Capture the cell that displays the provided text and extract its (x, y) central coordinate. 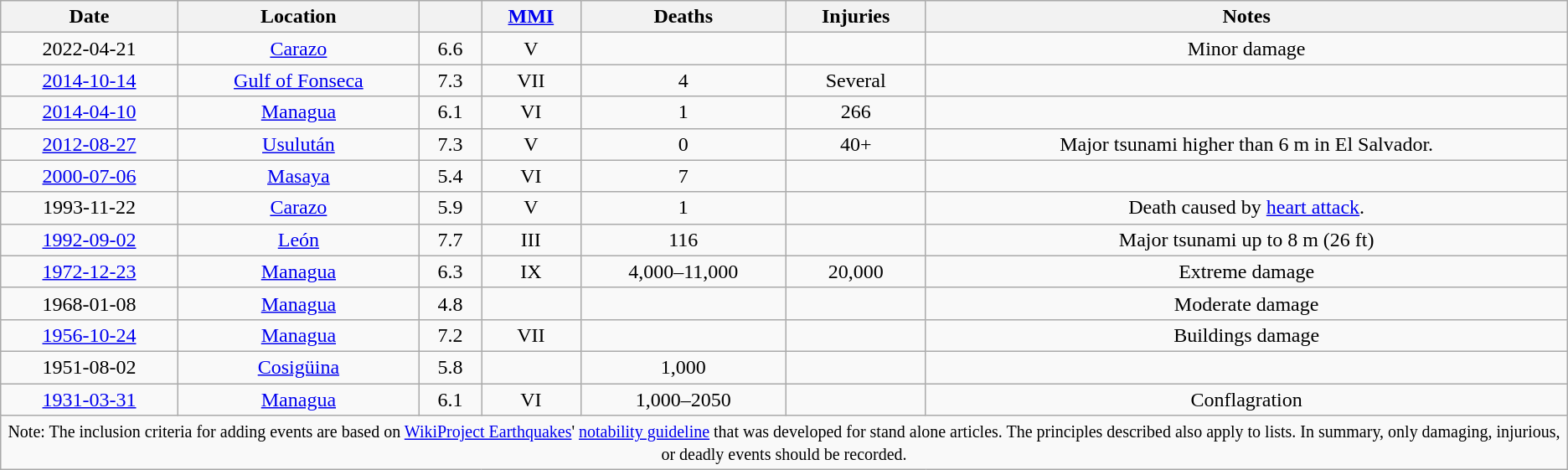
Cosigüina (298, 367)
1956-10-24 (90, 335)
Location (298, 17)
Several (856, 80)
Usulután (298, 144)
2014-10-14 (90, 80)
III (531, 240)
MMI (531, 17)
1972-12-23 (90, 271)
Masaya (298, 176)
Moderate damage (1246, 303)
1931-03-31 (90, 400)
1968-01-08 (90, 303)
0 (683, 144)
1993-11-22 (90, 208)
Minor damage (1246, 49)
7 (683, 176)
5.4 (451, 176)
116 (683, 240)
Major tsunami up to 8 m (26 ft) (1246, 240)
Injuries (856, 17)
7.2 (451, 335)
4 (683, 80)
5.9 (451, 208)
Major tsunami higher than 6 m in El Salvador. (1246, 144)
1992-09-02 (90, 240)
6.6 (451, 49)
1951-08-02 (90, 367)
Death caused by heart attack. (1246, 208)
6.3 (451, 271)
León (298, 240)
4,000–11,000 (683, 271)
Gulf of Fonseca (298, 80)
4.8 (451, 303)
Notes (1246, 17)
2022-04-21 (90, 49)
1,000 (683, 367)
Extreme damage (1246, 271)
7.7 (451, 240)
IX (531, 271)
Date (90, 17)
40+ (856, 144)
266 (856, 112)
1,000–2050 (683, 400)
2012-08-27 (90, 144)
Conflagration (1246, 400)
Buildings damage (1246, 335)
20,000 (856, 271)
5.8 (451, 367)
2014-04-10 (90, 112)
2000-07-06 (90, 176)
Deaths (683, 17)
